Provide the [x, y] coordinate of the cell's center where the given text is located.  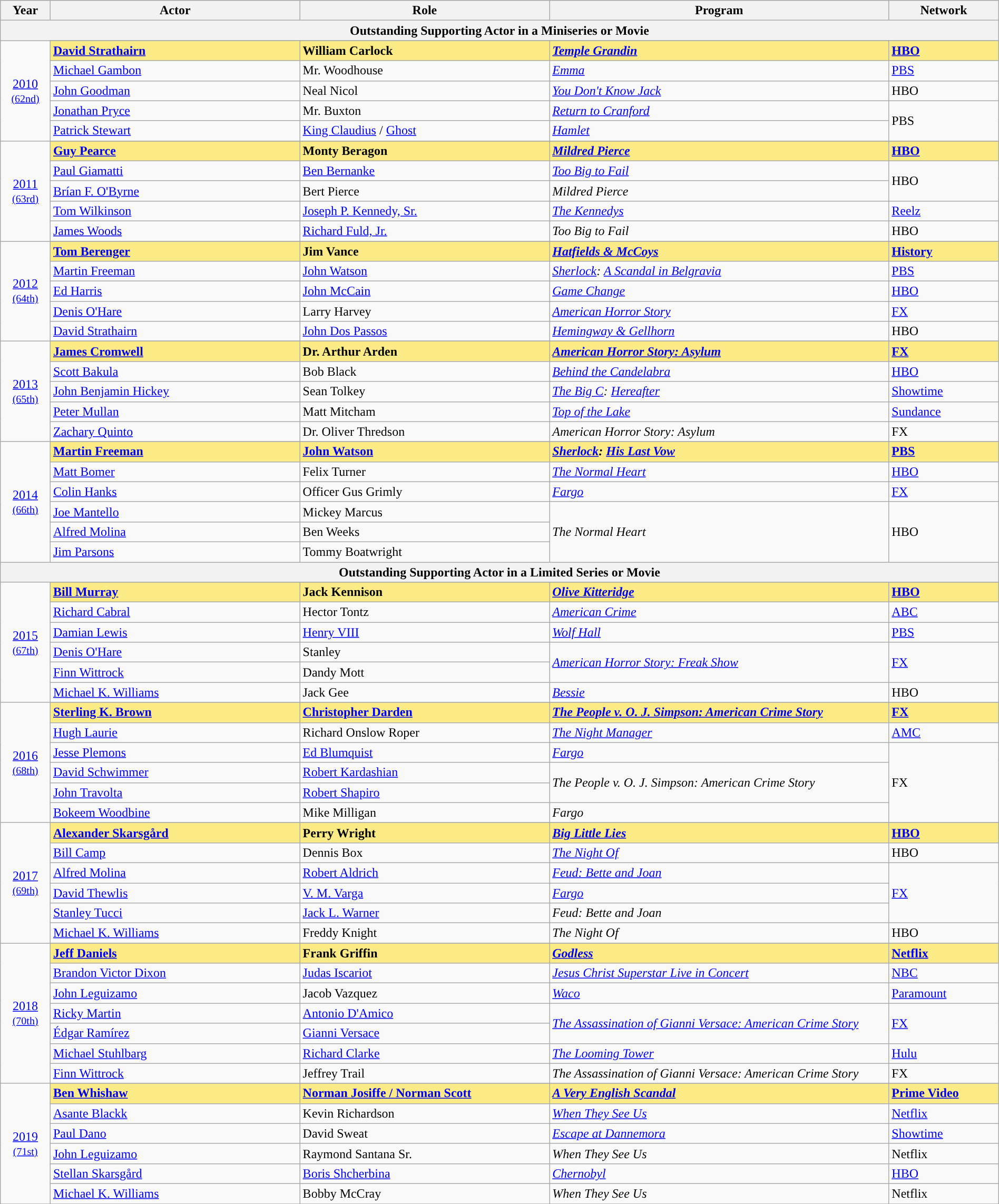
Chernobyl [719, 1173]
American Horror Story [719, 311]
2018(70th) [25, 1013]
Reelz [944, 211]
Peter Mullan [175, 412]
A Very English Scandal [719, 1093]
Bokeem Woodbine [175, 813]
Hector Tontz [425, 612]
Bill Camp [175, 853]
Robert Aldrich [425, 873]
Outstanding Supporting Actor in a Miniseries or Movie [500, 31]
Paul Giamatti [175, 171]
Officer Gus Grimly [425, 492]
Matt Bomer [175, 472]
Dennis Box [425, 853]
2015(67th) [25, 642]
Hemingway & Gellhorn [719, 331]
NBC [944, 973]
Dandy Mott [425, 672]
John Dos Passos [425, 331]
Hulu [944, 1053]
The Night Manager [719, 732]
Ben Whishaw [175, 1093]
2019(71st) [25, 1143]
Richard Onslow Roper [425, 732]
Olive Kitteridge [719, 592]
Program [719, 11]
James Cromwell [175, 351]
Bob Black [425, 371]
Robert Shapiro [425, 792]
Escape at Dannemora [719, 1133]
Tommy Boatwright [425, 552]
Dr. Oliver Thredson [425, 432]
Jesus Christ Superstar Live in Concert [719, 973]
Sean Tolkey [425, 391]
Jeff Daniels [175, 953]
Stanley Tucci [175, 913]
Zachary Quinto [175, 432]
Outstanding Supporting Actor in a Limited Series or Movie [500, 572]
Michael Gambon [175, 71]
Top of the Lake [719, 412]
Christopher Darden [425, 712]
Judas Iscariot [425, 973]
Behind the Candelabra [719, 371]
Guy Pearce [175, 151]
Year [25, 11]
History [944, 251]
John Goodman [175, 91]
The Looming Tower [719, 1053]
Sterling K. Brown [175, 712]
Stellan Skarsgård [175, 1173]
William Carlock [425, 51]
Norman Josiffe / Norman Scott [425, 1093]
Actor [175, 11]
2014(66th) [25, 502]
Waco [719, 993]
Jim Vance [425, 251]
King Claudius / Ghost [425, 131]
Temple Grandin [719, 51]
2010(62nd) [25, 91]
Dr. Arthur Arden [425, 351]
Joe Mantello [175, 512]
Richard Fuld, Jr. [425, 231]
Hamlet [719, 131]
Jesse Plemons [175, 752]
John McCain [425, 291]
You Don't Know Jack [719, 91]
Ben Weeks [425, 532]
Jack Gee [425, 692]
Jack L. Warner [425, 913]
AMC [944, 732]
Wolf Hall [719, 632]
Game Change [719, 291]
Jack Kennison [425, 592]
Tom Wilkinson [175, 211]
Patrick Stewart [175, 131]
Mickey Marcus [425, 512]
Richard Cabral [175, 612]
David Schwimmer [175, 772]
Mr. Woodhouse [425, 71]
Hugh Laurie [175, 732]
Édgar Ramírez [175, 1033]
Frank Griffin [425, 953]
Freddy Knight [425, 933]
2013(65th) [25, 391]
Tom Berenger [175, 251]
Perry Wright [425, 833]
John Benjamin Hickey [175, 391]
Monty Beragon [425, 151]
Bessie [719, 692]
Alexander Skarsgård [175, 833]
Stanley [425, 652]
Larry Harvey [425, 311]
Neal Nicol [425, 91]
Mike Milligan [425, 813]
ABC [944, 612]
Sherlock: His Last Vow [719, 452]
Return to Cranford [719, 111]
Jim Parsons [175, 552]
Ben Bernanke [425, 171]
Hatfields & McCoys [719, 251]
V. M. Varga [425, 893]
Jeffrey Trail [425, 1073]
Damian Lewis [175, 632]
Joseph P. Kennedy, Sr. [425, 211]
Godless [719, 953]
Matt Mitcham [425, 412]
Bill Murray [175, 592]
Prime Video [944, 1093]
David Thewlis [175, 893]
Antonio D'Amico [425, 1013]
Robert Kardashian [425, 772]
Mr. Buxton [425, 111]
Ricky Martin [175, 1013]
Raymond Santana Sr. [425, 1153]
2016(68th) [25, 762]
Big Little Lies [719, 833]
Brandon Victor Dixon [175, 973]
Boris Shcherbina [425, 1173]
2017(69th) [25, 883]
Jacob Vazquez [425, 993]
Michael Stuhlbarg [175, 1053]
John Travolta [175, 792]
Sundance [944, 412]
Kevin Richardson [425, 1113]
American Horror Story: Freak Show [719, 662]
Asante Blackk [175, 1113]
Ed Blumquist [425, 752]
Jonathan Pryce [175, 111]
Paul Dano [175, 1133]
David Sweat [425, 1133]
Paramount [944, 993]
Bert Pierce [425, 191]
Felix Turner [425, 472]
James Woods [175, 231]
Scott Bakula [175, 371]
Network [944, 11]
Sherlock: A Scandal in Belgravia [719, 271]
Gianni Versace [425, 1033]
Role [425, 11]
The Kennedys [719, 211]
The Big C: Hereafter [719, 391]
Henry VIII [425, 632]
American Crime [719, 612]
Bobby McCray [425, 1193]
2011(63rd) [25, 191]
Richard Clarke [425, 1053]
Emma [719, 71]
Brían F. O'Byrne [175, 191]
2012(64th) [25, 291]
Ed Harris [175, 291]
Colin Hanks [175, 492]
